Provide the (x, y) coordinate of the cell's center where the given text is located.  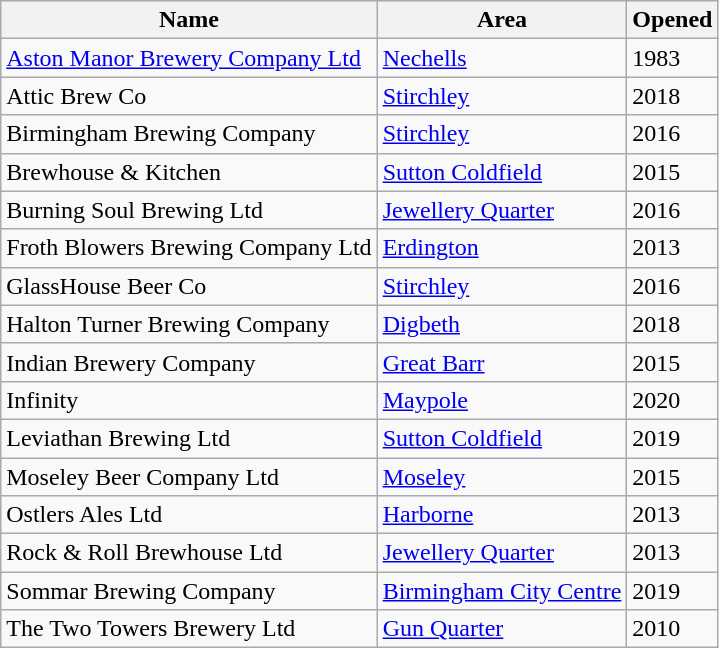
Moseley Beer Company Ltd (189, 477)
Great Barr (502, 362)
Harborne (502, 515)
Moseley (502, 477)
GlassHouse Beer Co (189, 286)
Erdington (502, 248)
Maypole (502, 400)
Gun Quarter (502, 629)
Ostlers Ales Ltd (189, 515)
Sommar Brewing Company (189, 591)
Halton Turner Brewing Company (189, 324)
Area (502, 20)
1983 (672, 58)
Attic Brew Co (189, 96)
Birmingham Brewing Company (189, 134)
Brewhouse & Kitchen (189, 172)
Birmingham City Centre (502, 591)
Digbeth (502, 324)
Nechells (502, 58)
Leviathan Brewing Ltd (189, 438)
Infinity (189, 400)
Rock & Roll Brewhouse Ltd (189, 553)
Aston Manor Brewery Company Ltd (189, 58)
Opened (672, 20)
2020 (672, 400)
Burning Soul Brewing Ltd (189, 210)
The Two Towers Brewery Ltd (189, 629)
Indian Brewery Company (189, 362)
Name (189, 20)
Froth Blowers Brewing Company Ltd (189, 248)
2010 (672, 629)
